Locate the cell with the specified text and output its (X, Y) center coordinate. 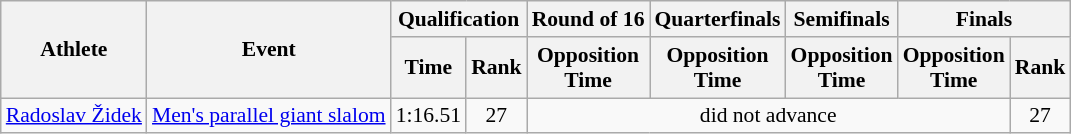
Athlete (74, 50)
Finals (984, 19)
Time (428, 68)
1:16.51 (428, 116)
did not advance (768, 116)
Radoslav Židek (74, 116)
Men's parallel giant slalom (269, 116)
Semifinals (842, 19)
Qualification (459, 19)
Round of 16 (588, 19)
Event (269, 50)
Quarterfinals (718, 19)
